Return the (X, Y) coordinate for the center point of the cell that contains the specified text.  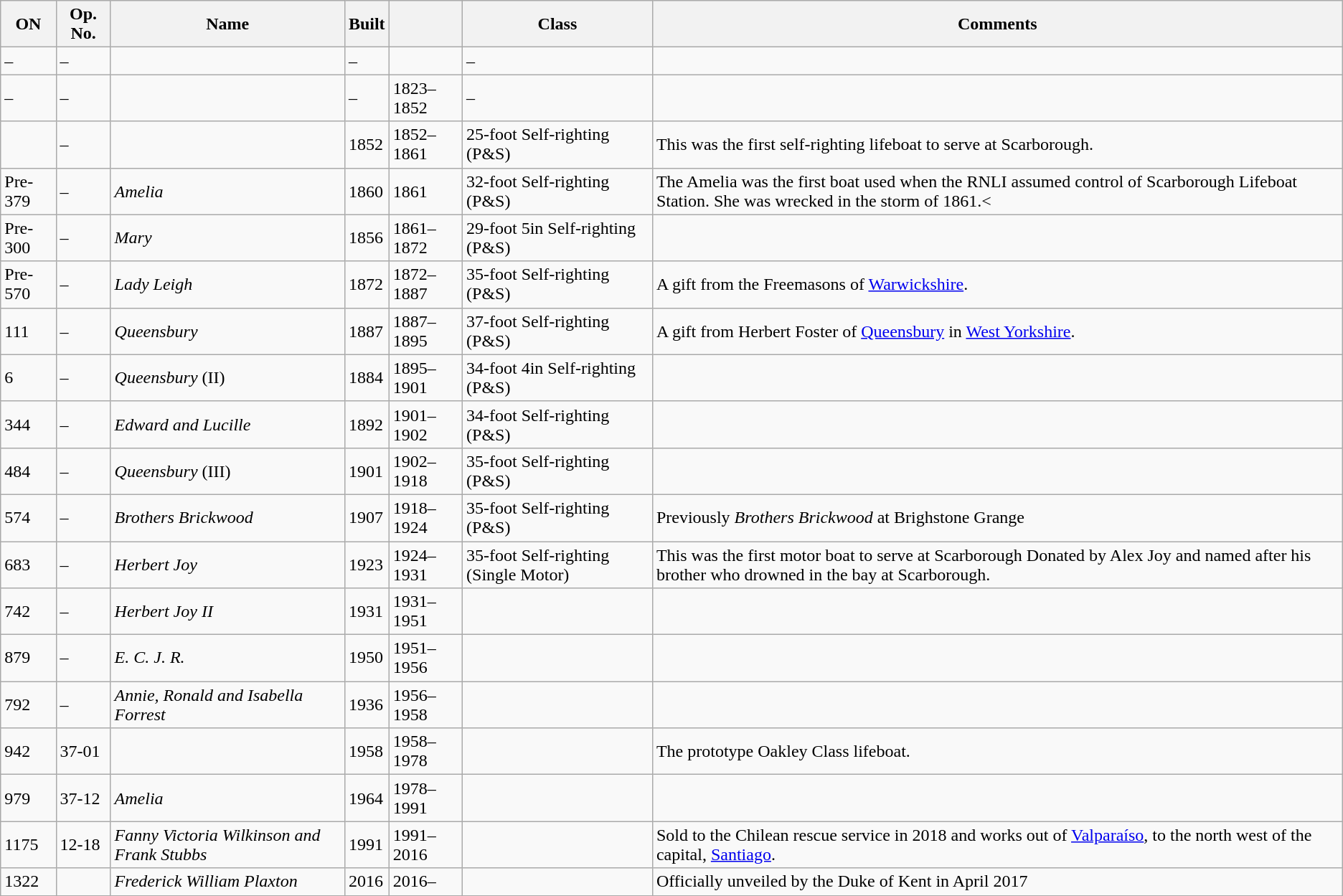
Class (558, 24)
1902–1918 (425, 471)
Herbert Joy (227, 564)
1887–1895 (425, 331)
Frederick William Plaxton (227, 882)
942 (29, 752)
Pre-300 (29, 238)
1951–1956 (425, 659)
1901–1902 (425, 425)
Mary (227, 238)
1958–1978 (425, 752)
Annie, Ronald and Isabella Forrest (227, 704)
1918–1924 (425, 518)
1887 (367, 331)
1991–2016 (425, 845)
1852 (367, 145)
879 (29, 659)
6 (29, 377)
1907 (367, 518)
1978–1991 (425, 798)
A gift from the Freemasons of Warwickshire. (997, 284)
A gift from Herbert Foster of Queensbury in West Yorkshire. (997, 331)
Pre-379 (29, 191)
E. C. J. R. (227, 659)
Fanny Victoria Wilkinson and Frank Stubbs (227, 845)
1175 (29, 845)
Pre-570 (29, 284)
Comments (997, 24)
1895–1901 (425, 377)
1852–1861 (425, 145)
111 (29, 331)
35-foot Self-righting (Single Motor) (558, 564)
1923 (367, 564)
1950 (367, 659)
2016 (367, 882)
34-foot Self-righting (P&S) (558, 425)
The prototype Oakley Class lifeboat. (997, 752)
1860 (367, 191)
Previously Brothers Brickwood at Brighstone Grange (997, 518)
1964 (367, 798)
Edward and Lucille (227, 425)
This was the first self-righting lifeboat to serve at Scarborough. (997, 145)
1872–1887 (425, 284)
1936 (367, 704)
1823–1852 (425, 98)
Queensbury (II) (227, 377)
742 (29, 611)
1861–1872 (425, 238)
1956–1958 (425, 704)
484 (29, 471)
Sold to the Chilean rescue service in 2018 and works out of Valparaíso, to the north west of the capital, Santiago. (997, 845)
Name (227, 24)
574 (29, 518)
37-foot Self-righting (P&S) (558, 331)
25-foot Self-righting (P&S) (558, 145)
1872 (367, 284)
Queensbury (III) (227, 471)
1861 (425, 191)
1924–1931 (425, 564)
32-foot Self-righting (P&S) (558, 191)
29-foot 5in Self-righting (P&S) (558, 238)
Queensbury (227, 331)
1884 (367, 377)
Built (367, 24)
37-01 (83, 752)
Lady Leigh (227, 284)
1931 (367, 611)
1958 (367, 752)
683 (29, 564)
The Amelia was the first boat used when the RNLI assumed control of Scarborough Lifeboat Station. She was wrecked in the storm of 1861.< (997, 191)
ON (29, 24)
344 (29, 425)
Op. No. (83, 24)
1892 (367, 425)
1931–1951 (425, 611)
792 (29, 704)
12-18 (83, 845)
1901 (367, 471)
Officially unveiled by the Duke of Kent in April 2017 (997, 882)
1322 (29, 882)
34-foot 4in Self-righting (P&S) (558, 377)
979 (29, 798)
This was the first motor boat to serve at Scarborough Donated by Alex Joy and named after his brother who drowned in the bay at Scarborough. (997, 564)
2016– (425, 882)
Herbert Joy II (227, 611)
1856 (367, 238)
1991 (367, 845)
37-12 (83, 798)
Brothers Brickwood (227, 518)
